From the cell containing the given text, extract its center point as (X, Y) coordinate. 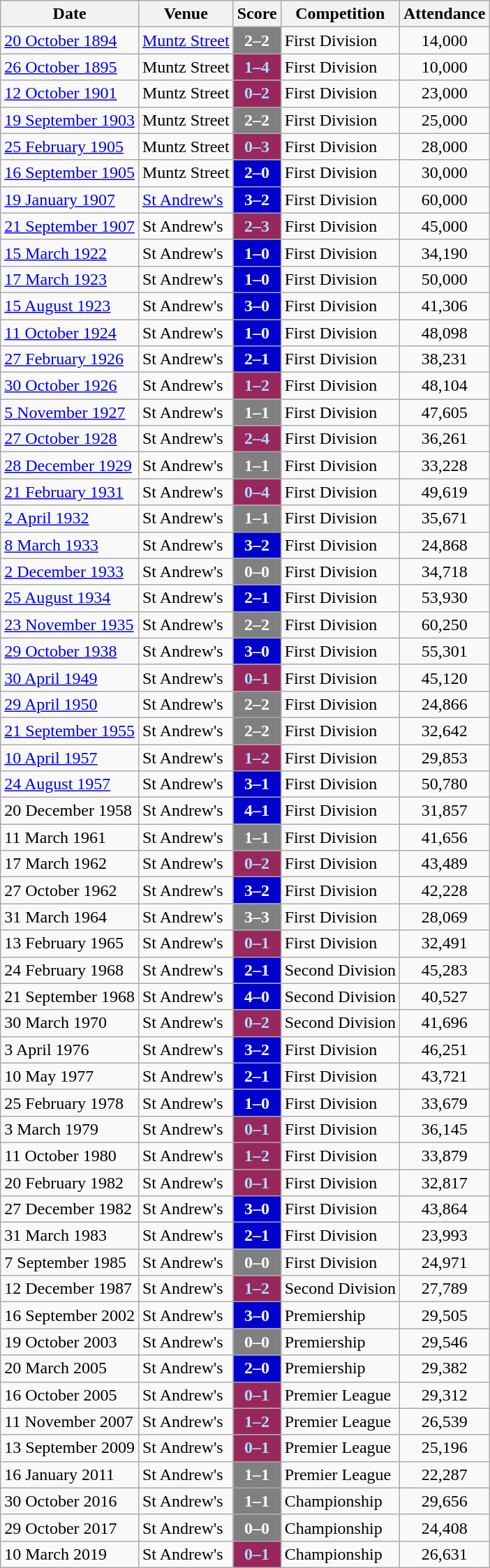
29,546 (444, 1342)
28,069 (444, 917)
2–3 (257, 226)
26,539 (444, 1421)
12 October 1901 (70, 94)
11 October 1924 (70, 333)
24,868 (444, 545)
41,306 (444, 306)
2 April 1932 (70, 518)
13 February 1965 (70, 943)
29 October 2017 (70, 1528)
29,656 (444, 1501)
30 October 2016 (70, 1501)
16 October 2005 (70, 1395)
19 September 1903 (70, 120)
24 August 1957 (70, 784)
30 October 1926 (70, 386)
49,619 (444, 492)
19 October 2003 (70, 1342)
4–1 (257, 811)
32,817 (444, 1183)
30,000 (444, 173)
29,505 (444, 1315)
10,000 (444, 67)
53,930 (444, 598)
29 October 1938 (70, 651)
10 May 1977 (70, 1076)
Score (257, 14)
15 March 1922 (70, 253)
25 February 1978 (70, 1103)
32,491 (444, 943)
28,000 (444, 147)
29,853 (444, 757)
24,866 (444, 704)
10 March 2019 (70, 1554)
36,261 (444, 439)
2–4 (257, 439)
24 February 1968 (70, 970)
42,228 (444, 890)
2 December 1933 (70, 572)
12 December 1987 (70, 1289)
46,251 (444, 1050)
43,489 (444, 864)
14,000 (444, 40)
27,789 (444, 1289)
16 January 2011 (70, 1474)
16 September 1905 (70, 173)
29 April 1950 (70, 704)
36,145 (444, 1129)
31 March 1964 (70, 917)
45,120 (444, 678)
25 February 1905 (70, 147)
Date (70, 14)
11 March 1961 (70, 837)
25 August 1934 (70, 598)
11 November 2007 (70, 1421)
45,283 (444, 970)
21 September 1955 (70, 731)
41,696 (444, 1023)
34,718 (444, 572)
40,527 (444, 996)
26 October 1895 (70, 67)
31 March 1983 (70, 1236)
13 September 2009 (70, 1448)
25,000 (444, 120)
48,104 (444, 386)
3–1 (257, 784)
27 October 1928 (70, 439)
11 October 1980 (70, 1156)
45,000 (444, 226)
31,857 (444, 811)
33,879 (444, 1156)
27 February 1926 (70, 359)
16 September 2002 (70, 1315)
23 November 1935 (70, 625)
0–4 (257, 492)
22,287 (444, 1474)
33,228 (444, 465)
27 October 1962 (70, 890)
21 September 1968 (70, 996)
38,231 (444, 359)
50,780 (444, 784)
32,642 (444, 731)
20 October 1894 (70, 40)
15 August 1923 (70, 306)
3 March 1979 (70, 1129)
30 April 1949 (70, 678)
23,000 (444, 94)
17 March 1962 (70, 864)
43,864 (444, 1209)
41,656 (444, 837)
47,605 (444, 412)
60,250 (444, 625)
19 January 1907 (70, 200)
29,312 (444, 1395)
8 March 1933 (70, 545)
26,631 (444, 1554)
50,000 (444, 279)
48,098 (444, 333)
0–3 (257, 147)
10 April 1957 (70, 757)
Venue (186, 14)
3 April 1976 (70, 1050)
35,671 (444, 518)
23,993 (444, 1236)
29,382 (444, 1368)
25,196 (444, 1448)
30 March 1970 (70, 1023)
33,679 (444, 1103)
20 March 2005 (70, 1368)
34,190 (444, 253)
24,971 (444, 1262)
17 March 1923 (70, 279)
27 December 1982 (70, 1209)
21 September 1907 (70, 226)
Attendance (444, 14)
1–4 (257, 67)
4–0 (257, 996)
Competition (340, 14)
7 September 1985 (70, 1262)
43,721 (444, 1076)
55,301 (444, 651)
20 February 1982 (70, 1183)
3–3 (257, 917)
60,000 (444, 200)
20 December 1958 (70, 811)
28 December 1929 (70, 465)
21 February 1931 (70, 492)
24,408 (444, 1528)
5 November 1927 (70, 412)
